Identify which cell holds the provided text, then report its [x, y] central coordinate. 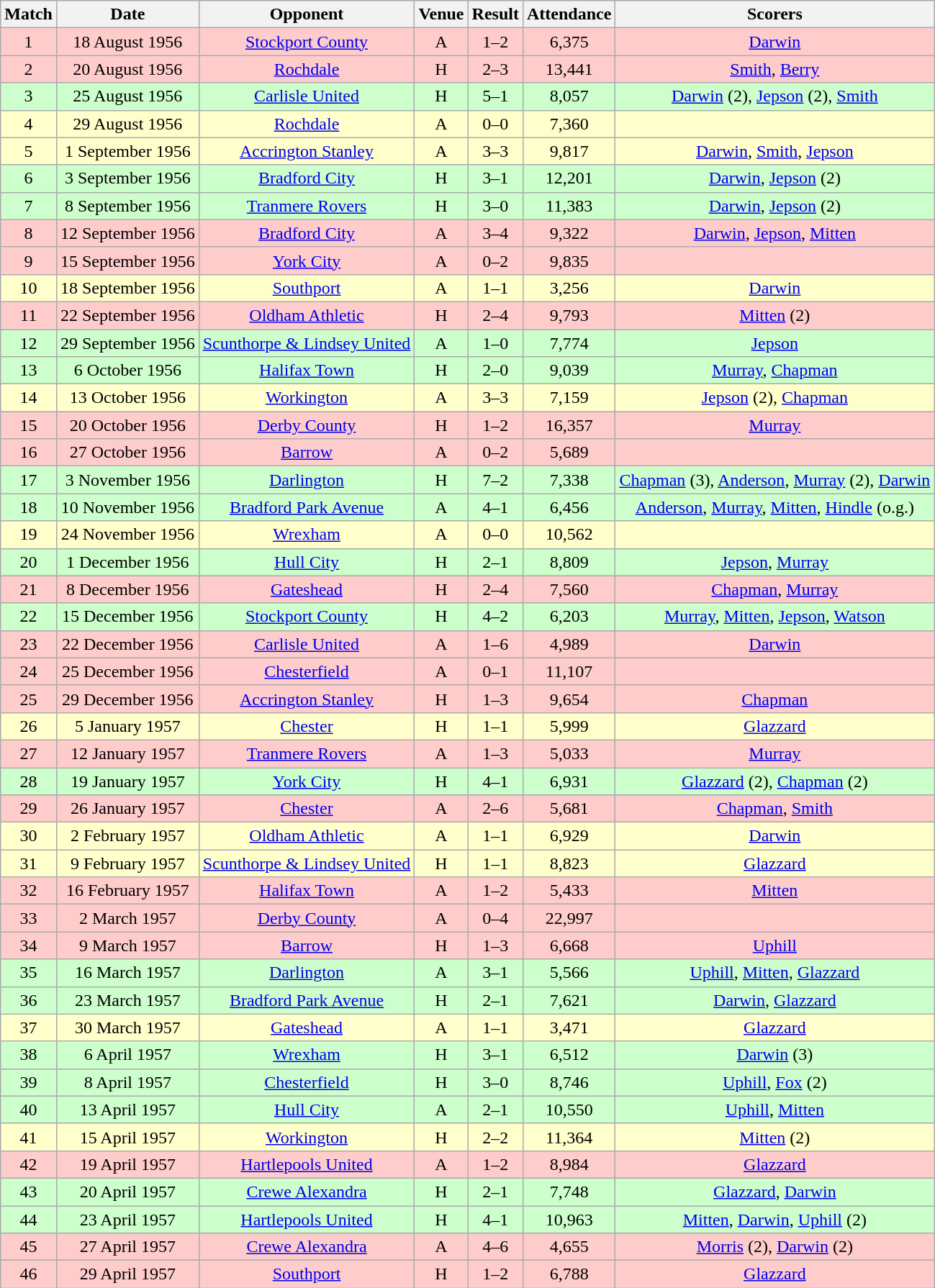
18 [29, 507]
8,823 [569, 863]
30 [29, 836]
2–0 [495, 371]
25 December 1956 [127, 671]
Murray, Chapman [774, 371]
9 [29, 260]
3 November 1956 [127, 480]
7,560 [569, 589]
6,929 [569, 836]
Darwin, Jepson, Mitten [774, 233]
29 [29, 809]
16 February 1957 [127, 891]
19 April 1957 [127, 1164]
44 [29, 1220]
22 December 1956 [127, 644]
6,668 [569, 945]
5,689 [569, 453]
6,203 [569, 617]
21 [29, 589]
36 [29, 1000]
16 March 1957 [127, 973]
9,817 [569, 151]
10,550 [569, 1110]
29 April 1957 [127, 1274]
25 August 1956 [127, 96]
8 September 1956 [127, 206]
15 September 1956 [127, 260]
23 [29, 644]
17 [29, 480]
14 [29, 398]
7 [29, 206]
Match [29, 14]
7,748 [569, 1192]
4 [29, 124]
23 March 1957 [127, 1000]
2 February 1957 [127, 836]
4,989 [569, 644]
5,033 [569, 753]
1 [29, 42]
Glazzard, Darwin [774, 1192]
15 [29, 425]
11,383 [569, 206]
19 January 1957 [127, 781]
Result [495, 14]
Morris (2), Darwin (2) [774, 1247]
19 [29, 535]
10 [29, 288]
8 [29, 233]
13,441 [569, 69]
31 [29, 863]
9 March 1957 [127, 945]
45 [29, 1247]
9,654 [569, 699]
12 [29, 343]
5,566 [569, 973]
Uphill, Fox (2) [774, 1082]
22 [29, 617]
Chapman, Murray [774, 589]
Darwin, Glazzard [774, 1000]
Chapman, Smith [774, 809]
5 January 1957 [127, 726]
20 [29, 562]
25 [29, 699]
29 December 1956 [127, 699]
11,107 [569, 671]
32 [29, 891]
35 [29, 973]
Uphill [774, 945]
8,746 [569, 1082]
7,159 [569, 398]
27 April 1957 [127, 1247]
4–6 [495, 1247]
9,793 [569, 315]
Mitten, Darwin, Uphill (2) [774, 1220]
7,360 [569, 124]
6,931 [569, 781]
Darwin (3) [774, 1055]
Uphill, Mitten [774, 1110]
13 [29, 371]
29 August 1956 [127, 124]
Date [127, 14]
20 August 1956 [127, 69]
26 [29, 726]
16,357 [569, 425]
9,039 [569, 371]
1 September 1956 [127, 151]
5 [29, 151]
10,562 [569, 535]
26 January 1957 [127, 809]
2–3 [495, 69]
41 [29, 1137]
12,201 [569, 178]
29 September 1956 [127, 343]
7,621 [569, 1000]
34 [29, 945]
42 [29, 1164]
3 [29, 96]
38 [29, 1055]
5,999 [569, 726]
13 October 1956 [127, 398]
6,456 [569, 507]
8,057 [569, 96]
5,433 [569, 891]
0–4 [495, 918]
Darwin (2), Jepson (2), Smith [774, 96]
12 January 1957 [127, 753]
1 December 1956 [127, 562]
22 September 1956 [127, 315]
6,512 [569, 1055]
16 [29, 453]
27 October 1956 [127, 453]
4–2 [495, 617]
9,835 [569, 260]
Murray, Mitten, Jepson, Watson [774, 617]
9 February 1957 [127, 863]
37 [29, 1028]
Jepson [774, 343]
15 April 1957 [127, 1137]
8 December 1956 [127, 589]
10 November 1956 [127, 507]
Chapman [774, 699]
39 [29, 1082]
Jepson (2), Chapman [774, 398]
20 April 1957 [127, 1192]
3,256 [569, 288]
Glazzard (2), Chapman (2) [774, 781]
7,774 [569, 343]
2–6 [495, 809]
6 [29, 178]
46 [29, 1274]
27 [29, 753]
5,681 [569, 809]
6,788 [569, 1274]
10,963 [569, 1220]
Mitten [774, 891]
40 [29, 1110]
3–4 [495, 233]
3,471 [569, 1028]
11,364 [569, 1137]
18 September 1956 [127, 288]
6 October 1956 [127, 371]
Opponent [307, 14]
43 [29, 1192]
18 August 1956 [127, 42]
Smith, Berry [774, 69]
1–6 [495, 644]
0–1 [495, 671]
4,655 [569, 1247]
24 [29, 671]
Scorers [774, 14]
5–1 [495, 96]
20 October 1956 [127, 425]
Anderson, Murray, Mitten, Hindle (o.g.) [774, 507]
7,338 [569, 480]
28 [29, 781]
Uphill, Mitten, Glazzard [774, 973]
30 March 1957 [127, 1028]
12 September 1956 [127, 233]
11 [29, 315]
Attendance [569, 14]
Darwin, Smith, Jepson [774, 151]
6,375 [569, 42]
Chapman (3), Anderson, Murray (2), Darwin [774, 480]
33 [29, 918]
24 November 1956 [127, 535]
6 April 1957 [127, 1055]
3 September 1956 [127, 178]
15 December 1956 [127, 617]
22,997 [569, 918]
Venue [441, 14]
23 April 1957 [127, 1220]
8 April 1957 [127, 1082]
Jepson, Murray [774, 562]
2 March 1957 [127, 918]
2–2 [495, 1137]
9,322 [569, 233]
8,809 [569, 562]
8,984 [569, 1164]
2 [29, 69]
7–2 [495, 480]
1–0 [495, 343]
13 April 1957 [127, 1110]
